Return the [X, Y] coordinate for the center point of the cell that contains the specified text.  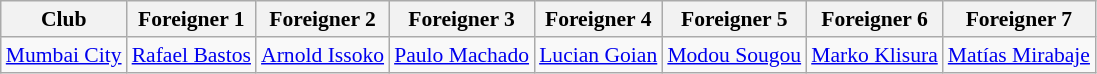
Modou Sougou [734, 55]
Marko Klisura [874, 55]
Foreigner 4 [598, 19]
Mumbai City [64, 55]
Lucian Goian [598, 55]
Foreigner 6 [874, 19]
Foreigner 7 [1019, 19]
Rafael Bastos [192, 55]
Foreigner 2 [322, 19]
Paulo Machado [462, 55]
Arnold Issoko [322, 55]
Foreigner 1 [192, 19]
Foreigner 5 [734, 19]
Matías Mirabaje [1019, 55]
Club [64, 19]
Foreigner 3 [462, 19]
